Locate the cell with the specified text and output its [X, Y] center coordinate. 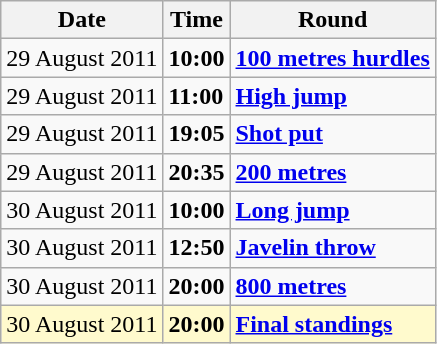
Javelin throw [332, 248]
Long jump [332, 210]
Final standings [332, 324]
High jump [332, 96]
Time [196, 20]
Round [332, 20]
Shot put [332, 134]
100 metres hurdles [332, 58]
200 metres [332, 172]
19:05 [196, 134]
11:00 [196, 96]
12:50 [196, 248]
20:35 [196, 172]
800 metres [332, 286]
Date [82, 20]
